Locate the cell with the specified text and output its [X, Y] center coordinate. 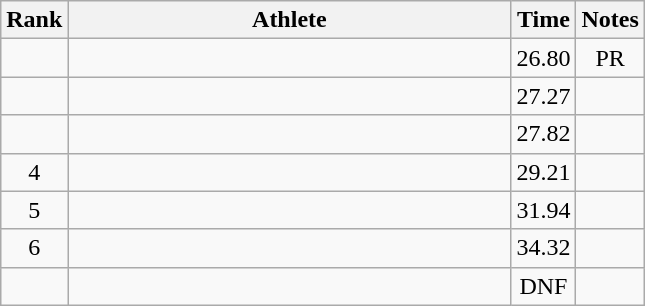
29.21 [544, 172]
PR [610, 58]
6 [34, 248]
34.32 [544, 248]
Time [544, 20]
26.80 [544, 58]
Notes [610, 20]
27.27 [544, 96]
31.94 [544, 210]
4 [34, 172]
5 [34, 210]
DNF [544, 286]
Athlete [290, 20]
27.82 [544, 134]
Rank [34, 20]
